Find where the given text appears and provide that cell's center as [x, y] coordinate. 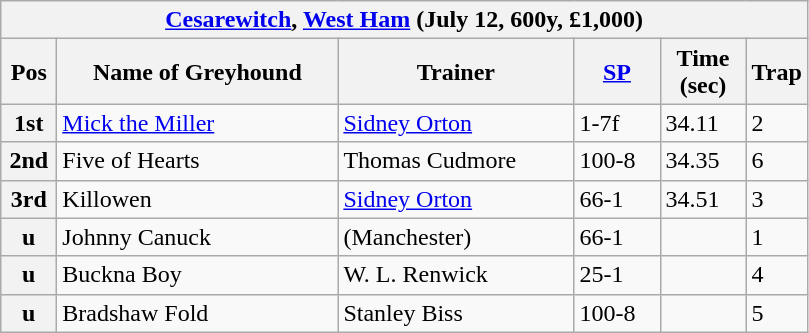
Johnny Canuck [198, 237]
Trap [776, 72]
6 [776, 161]
1 [776, 237]
Killowen [198, 199]
Buckna Boy [198, 275]
34.35 [703, 161]
Stanley Biss [456, 313]
Time (sec) [703, 72]
Five of Hearts [198, 161]
Mick the Miller [198, 123]
4 [776, 275]
3rd [29, 199]
Thomas Cudmore [456, 161]
3 [776, 199]
Name of Greyhound [198, 72]
SP [617, 72]
1-7f [617, 123]
W. L. Renwick [456, 275]
(Manchester) [456, 237]
34.51 [703, 199]
2 [776, 123]
Bradshaw Fold [198, 313]
5 [776, 313]
Cesarewitch, West Ham (July 12, 600y, £1,000) [404, 20]
25-1 [617, 275]
1st [29, 123]
34.11 [703, 123]
2nd [29, 161]
Trainer [456, 72]
Pos [29, 72]
